Provide the [X, Y] coordinate of the cell's center where the given text is located.  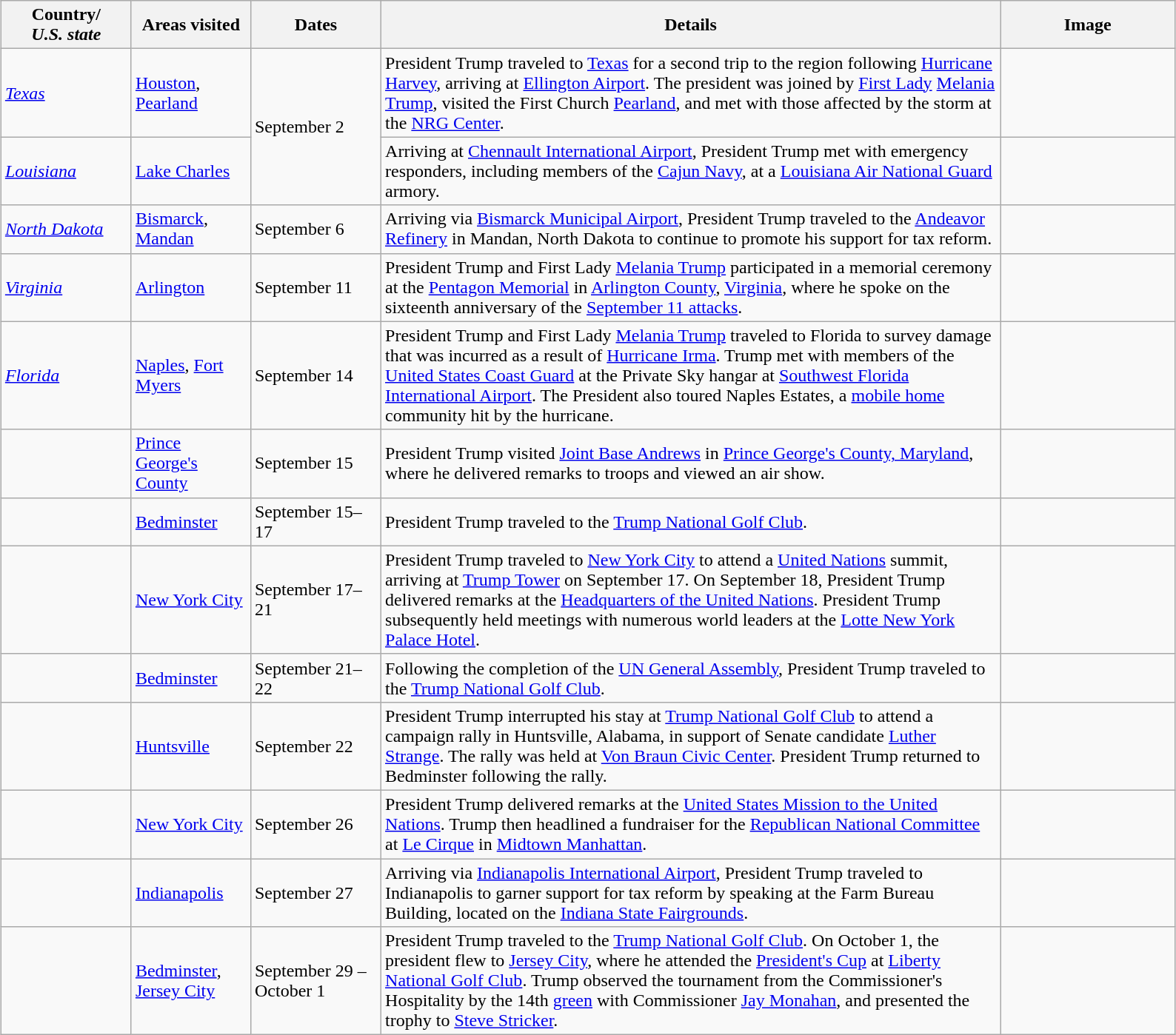
September 14 [315, 375]
September 11 [315, 287]
President Trump visited Joint Base Andrews in Prince George's County, Maryland, where he delivered remarks to troops and viewed an air show. [691, 463]
Texas [66, 93]
Details [691, 25]
September 2 [315, 127]
Florida [66, 375]
Country/U.S. state [66, 25]
Arlington [191, 287]
Bedminster, Jersey City [191, 981]
September 29 – October 1 [315, 981]
Bismarck, Mandan [191, 230]
September 15–17 [315, 521]
Indianapolis [191, 893]
September 26 [315, 824]
Image [1088, 25]
September 17–21 [315, 600]
North Dakota [66, 230]
Prince George's County [191, 463]
Houston, Pearland [191, 93]
September 27 [315, 893]
Huntsville [191, 746]
Following the completion of the UN General Assembly, President Trump traveled to the Trump National Golf Club. [691, 678]
September 15 [315, 463]
September 21–22 [315, 678]
Virginia [66, 287]
Louisiana [66, 171]
September 6 [315, 230]
Areas visited [191, 25]
Naples, Fort Myers [191, 375]
President Trump traveled to the Trump National Golf Club. [691, 521]
September 22 [315, 746]
Dates [315, 25]
Lake Charles [191, 171]
